Find where the given text appears and provide that cell's center as (x, y) coordinate. 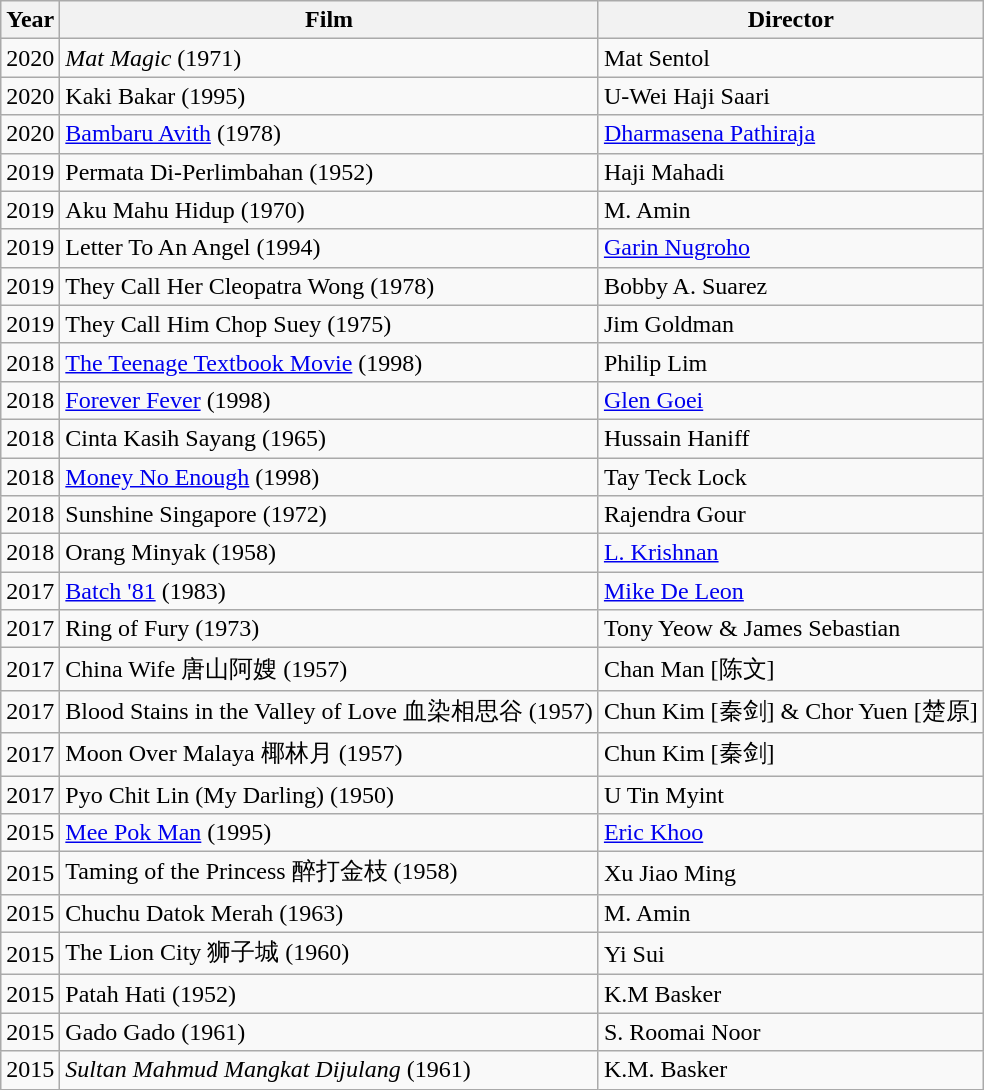
Sultan Mahmud Mangkat Dijulang (1961) (330, 1070)
Mat Sentol (790, 58)
Director (790, 20)
Orang Minyak (1958) (330, 553)
They Call Him Chop Suey (1975) (330, 324)
Philip Lim (790, 362)
Sunshine Singapore (1972) (330, 515)
Eric Khoo (790, 833)
The Lion City 狮子城 (1960) (330, 954)
Cinta Kasih Sayang (1965) (330, 438)
L. Krishnan (790, 553)
Film (330, 20)
Patah Hati (1952) (330, 994)
Pyo Chit Lin (My Darling) (1950) (330, 795)
China Wife 唐山阿嫂 (1957) (330, 670)
Gado Gado (1961) (330, 1032)
Yi Sui (790, 954)
Jim Goldman (790, 324)
Ring of Fury (1973) (330, 629)
Dharmasena Pathiraja (790, 134)
K.M Basker (790, 994)
S. Roomai Noor (790, 1032)
Mat Magic (1971) (330, 58)
Letter To An Angel (1994) (330, 248)
Forever Fever (1998) (330, 400)
Chuchu Datok Merah (1963) (330, 913)
Permata Di-Perlimbahan (1952) (330, 172)
Haji Mahadi (790, 172)
Taming of the Princess 醉打金枝 (1958) (330, 874)
Rajendra Gour (790, 515)
They Call Her Cleopatra Wong (1978) (330, 286)
Chan Man [陈文] (790, 670)
U-Wei Haji Saari (790, 96)
Batch '81 (1983) (330, 591)
Tay Teck Lock (790, 477)
Hussain Haniff (790, 438)
Chun Kim [秦剑] (790, 754)
Kaki Bakar (1995) (330, 96)
Xu Jiao Ming (790, 874)
Garin Nugroho (790, 248)
K.M. Basker (790, 1070)
Year (30, 20)
U Tin Myint (790, 795)
Moon Over Malaya 椰林月 (1957) (330, 754)
Mee Pok Man (1995) (330, 833)
Glen Goei (790, 400)
Chun Kim [秦剑] & Chor Yuen [楚原] (790, 712)
Aku Mahu Hidup (1970) (330, 210)
Bobby A. Suarez (790, 286)
Money No Enough (1998) (330, 477)
Blood Stains in the Valley of Love 血染相思谷 (1957) (330, 712)
Bambaru Avith (1978) (330, 134)
The Teenage Textbook Movie (1998) (330, 362)
Mike De Leon (790, 591)
Tony Yeow & James Sebastian (790, 629)
